Return the [x, y] coordinate for the center point of the cell that contains the specified text.  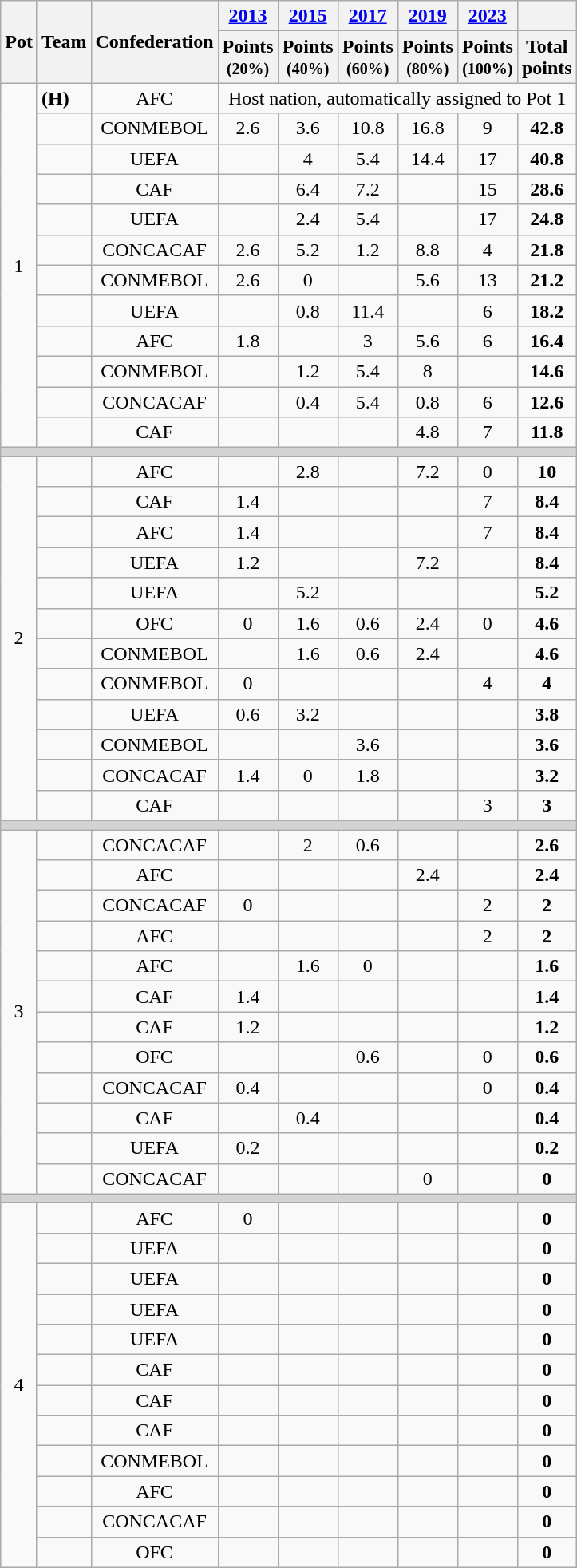
Points(100%) [487, 57]
40.8 [547, 159]
Host nation, automatically assigned to Pot 1 [397, 98]
8.8 [428, 250]
13 [487, 280]
2.8 [308, 472]
Totalpoints [547, 57]
Points(40%) [308, 57]
18.2 [547, 310]
(H) [64, 98]
Points(80%) [428, 57]
15 [487, 189]
8 [428, 371]
10 [547, 472]
6.4 [308, 189]
Points(60%) [367, 57]
3.8 [547, 714]
1 [19, 265]
11.8 [547, 432]
2019 [428, 16]
21.8 [547, 250]
16.8 [428, 128]
2015 [308, 16]
24.8 [547, 219]
Points(20%) [247, 57]
28.6 [547, 189]
12.6 [547, 401]
42.8 [547, 128]
2017 [367, 16]
14.6 [547, 371]
11.4 [367, 310]
Confederation [155, 41]
2023 [487, 16]
Team [64, 41]
16.4 [547, 341]
Pot [19, 41]
21.2 [547, 280]
14.4 [428, 159]
10.8 [367, 128]
4.8 [428, 432]
2013 [247, 16]
9 [487, 128]
